Return the [x, y] coordinate for the center point of the cell that contains the specified text.  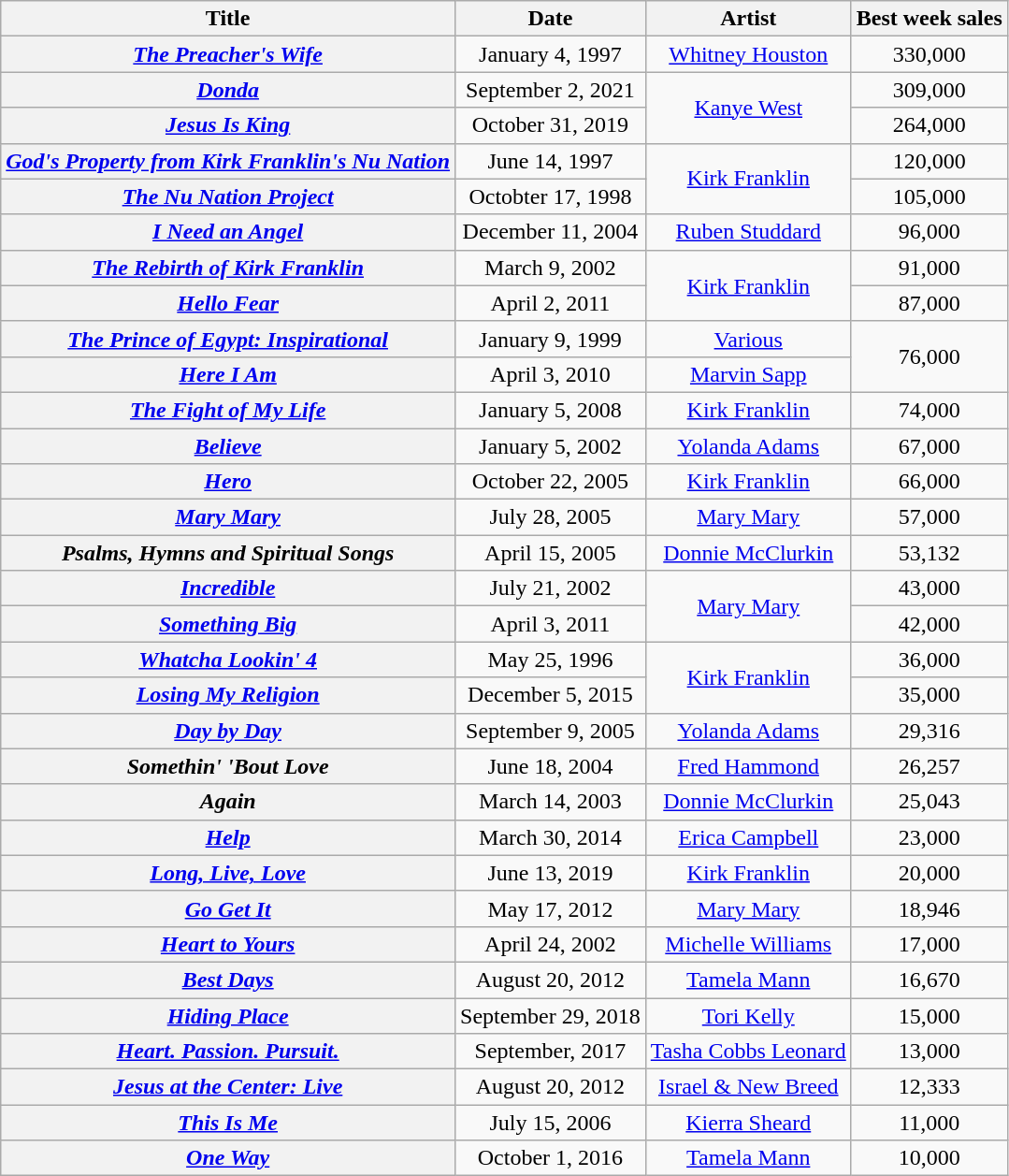
July 21, 2002 [551, 588]
Best week sales [930, 19]
April 24, 2002 [551, 944]
September 2, 2021 [551, 90]
Whitney Houston [748, 54]
September 9, 2005 [551, 731]
330,000 [930, 54]
Heart to Yours [228, 944]
Kanye West [748, 108]
October 1, 2016 [551, 1158]
Michelle Williams [748, 944]
April 15, 2005 [551, 553]
The Prince of Egypt: Inspirational [228, 339]
15,000 [930, 1015]
April 3, 2010 [551, 374]
96,000 [930, 232]
Donda [228, 90]
Artist [748, 19]
11,000 [930, 1123]
13,000 [930, 1052]
The Nu Nation Project [228, 196]
35,000 [930, 695]
25,043 [930, 802]
October 22, 2005 [551, 482]
March 9, 2002 [551, 268]
One Way [228, 1158]
January 5, 2002 [551, 446]
36,000 [930, 660]
Various [748, 339]
December 5, 2015 [551, 695]
12,333 [930, 1087]
June 13, 2019 [551, 873]
10,000 [930, 1158]
105,000 [930, 196]
Tori Kelly [748, 1015]
December 11, 2004 [551, 232]
May 25, 1996 [551, 660]
March 30, 2014 [551, 837]
Long, Live, Love [228, 873]
God's Property from Kirk Franklin's Nu Nation [228, 161]
January 4, 1997 [551, 54]
March 14, 2003 [551, 802]
Go Get It [228, 908]
120,000 [930, 161]
76,000 [930, 356]
Hero [228, 482]
Ruben Studdard [748, 232]
The Fight of My Life [228, 410]
18,946 [930, 908]
Best Days [228, 980]
April 2, 2011 [551, 303]
Israel & New Breed [748, 1087]
Kierra Sheard [748, 1123]
26,257 [930, 766]
Fred Hammond [748, 766]
53,132 [930, 553]
67,000 [930, 446]
July 28, 2005 [551, 517]
This Is Me [228, 1123]
April 3, 2011 [551, 624]
The Preacher's Wife [228, 54]
Again [228, 802]
Marvin Sapp [748, 374]
Jesus Is King [228, 125]
264,000 [930, 125]
91,000 [930, 268]
23,000 [930, 837]
66,000 [930, 482]
June 14, 1997 [551, 161]
43,000 [930, 588]
Hiding Place [228, 1015]
The Rebirth of Kirk Franklin [228, 268]
Heart. Passion. Pursuit. [228, 1052]
Losing My Religion [228, 695]
Whatcha Lookin' 4 [228, 660]
Jesus at the Center: Live [228, 1087]
January 9, 1999 [551, 339]
309,000 [930, 90]
Here I Am [228, 374]
I Need an Angel [228, 232]
Incredible [228, 588]
Title [228, 19]
74,000 [930, 410]
May 17, 2012 [551, 908]
Tasha Cobbs Leonard [748, 1052]
September 29, 2018 [551, 1015]
87,000 [930, 303]
16,670 [930, 980]
September, 2017 [551, 1052]
57,000 [930, 517]
Believe [228, 446]
42,000 [930, 624]
June 18, 2004 [551, 766]
17,000 [930, 944]
Something Big [228, 624]
20,000 [930, 873]
Erica Campbell [748, 837]
October 31, 2019 [551, 125]
July 15, 2006 [551, 1123]
Octobter 17, 1998 [551, 196]
Help [228, 837]
29,316 [930, 731]
Hello Fear [228, 303]
Psalms, Hymns and Spiritual Songs [228, 553]
January 5, 2008 [551, 410]
Somethin' 'Bout Love [228, 766]
Date [551, 19]
Day by Day [228, 731]
